Search for the cell housing the specified text and yield its [X, Y] center coordinate. 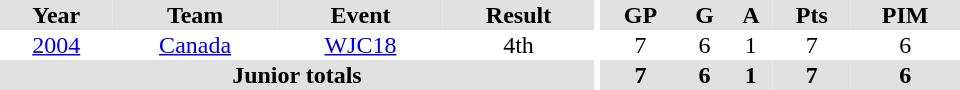
Pts [812, 15]
Year [56, 15]
GP [640, 15]
PIM [905, 15]
Result [518, 15]
4th [518, 45]
A [750, 15]
WJC18 [360, 45]
Canada [194, 45]
Event [360, 15]
G [705, 15]
Junior totals [297, 75]
2004 [56, 45]
Team [194, 15]
